From the cell containing the given text, extract its center point as (x, y) coordinate. 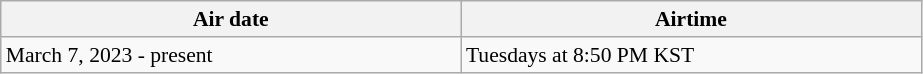
March 7, 2023 - present (231, 55)
Tuesdays at 8:50 PM KST (691, 55)
Air date (231, 19)
Airtime (691, 19)
